From the cell containing the given text, extract its center point as (X, Y) coordinate. 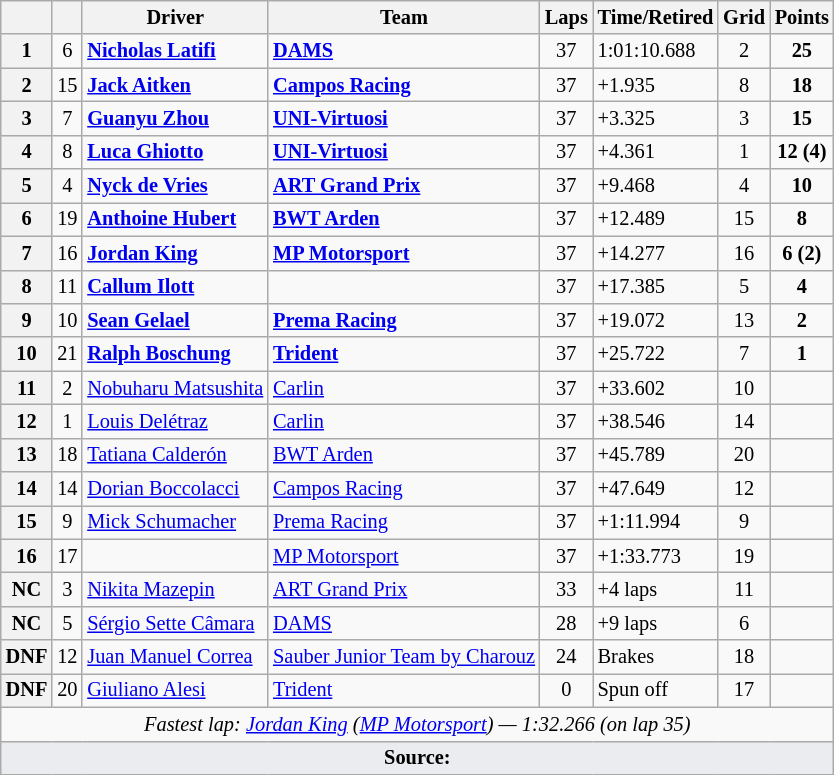
21 (67, 354)
25 (802, 51)
Anthoine Hubert (175, 219)
6 (2) (802, 253)
Giuliano Alesi (175, 690)
Sérgio Sette Câmara (175, 623)
+9 laps (656, 623)
+17.385 (656, 287)
+38.546 (656, 421)
24 (566, 657)
Team (404, 17)
28 (566, 623)
Time/Retired (656, 17)
+14.277 (656, 253)
+1.935 (656, 85)
Fastest lap: Jordan King (MP Motorsport) — 1:32.266 (on lap 35) (418, 724)
33 (566, 589)
0 (566, 690)
Source: (418, 758)
Nobuharu Matsushita (175, 388)
Mick Schumacher (175, 522)
+25.722 (656, 354)
Grid (744, 17)
+1:11.994 (656, 522)
Sean Gelael (175, 320)
Spun off (656, 690)
Nicholas Latifi (175, 51)
Juan Manuel Correa (175, 657)
Points (802, 17)
Louis Delétraz (175, 421)
Nyck de Vries (175, 186)
Ralph Boschung (175, 354)
Driver (175, 17)
Callum Ilott (175, 287)
+1:33.773 (656, 556)
+4 laps (656, 589)
+45.789 (656, 455)
Nikita Mazepin (175, 589)
Jack Aitken (175, 85)
Guanyu Zhou (175, 118)
+12.489 (656, 219)
Tatiana Calderón (175, 455)
1:01:10.688 (656, 51)
+9.468 (656, 186)
Luca Ghiotto (175, 152)
+33.602 (656, 388)
12 (4) (802, 152)
+19.072 (656, 320)
Brakes (656, 657)
Laps (566, 17)
+3.325 (656, 118)
Dorian Boccolacci (175, 489)
+47.649 (656, 489)
Jordan King (175, 253)
Sauber Junior Team by Charouz (404, 657)
+4.361 (656, 152)
